Return the [X, Y] coordinate for the center point of the cell that contains the specified text.  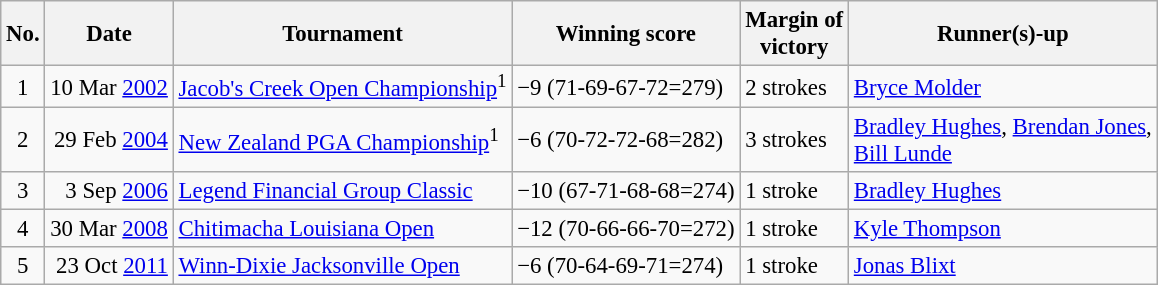
Runner(s)-up [1004, 34]
3 Sep 2006 [109, 191]
3 strokes [794, 140]
Bradley Hughes [1004, 191]
3 [23, 191]
Legend Financial Group Classic [342, 191]
No. [23, 34]
−9 (71-69-67-72=279) [626, 87]
Bryce Molder [1004, 87]
−6 (70-72-72-68=282) [626, 140]
10 Mar 2002 [109, 87]
2 [23, 140]
−10 (67-71-68-68=274) [626, 191]
4 [23, 229]
Kyle Thompson [1004, 229]
29 Feb 2004 [109, 140]
−12 (70-66-66-70=272) [626, 229]
30 Mar 2008 [109, 229]
New Zealand PGA Championship1 [342, 140]
Winning score [626, 34]
Jacob's Creek Open Championship1 [342, 87]
Tournament [342, 34]
Bradley Hughes, Brendan Jones, Bill Lunde [1004, 140]
2 strokes [794, 87]
Chitimacha Louisiana Open [342, 229]
1 [23, 87]
Date [109, 34]
Margin ofvictory [794, 34]
